Find where the given text appears and provide that cell's center as (x, y) coordinate. 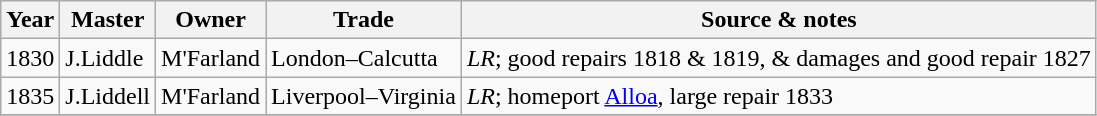
J.Liddell (108, 96)
1835 (30, 96)
LR; good repairs 1818 & 1819, & damages and good repair 1827 (778, 58)
1830 (30, 58)
Master (108, 20)
LR; homeport Alloa, large repair 1833 (778, 96)
Owner (211, 20)
Source & notes (778, 20)
J.Liddle (108, 58)
London–Calcutta (364, 58)
Trade (364, 20)
Liverpool–Virginia (364, 96)
Year (30, 20)
